Capture the cell that displays the provided text and extract its [X, Y] central coordinate. 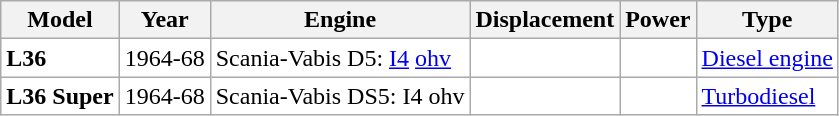
Scania-Vabis D5: I4 ohv [340, 58]
Engine [340, 20]
Turbodiesel [767, 96]
L36 Super [60, 96]
Year [164, 20]
Power [658, 20]
Diesel engine [767, 58]
Model [60, 20]
Scania-Vabis DS5: I4 ohv [340, 96]
Type [767, 20]
Displacement [545, 20]
L36 [60, 58]
